Scan for the cell matching the given text and deliver its (X, Y) coordinate at center. 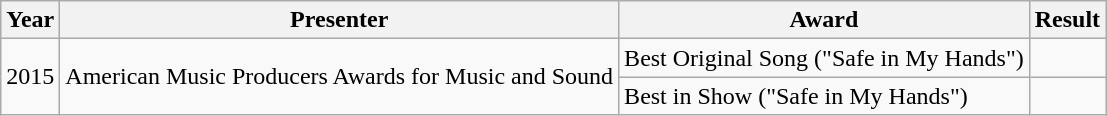
Result (1067, 20)
Best in Show ("Safe in My Hands") (824, 96)
2015 (30, 77)
Year (30, 20)
Presenter (340, 20)
Award (824, 20)
Best Original Song ("Safe in My Hands") (824, 58)
American Music Producers Awards for Music and Sound (340, 77)
